Output the [X, Y] coordinate of the center of the cell containing the given text.  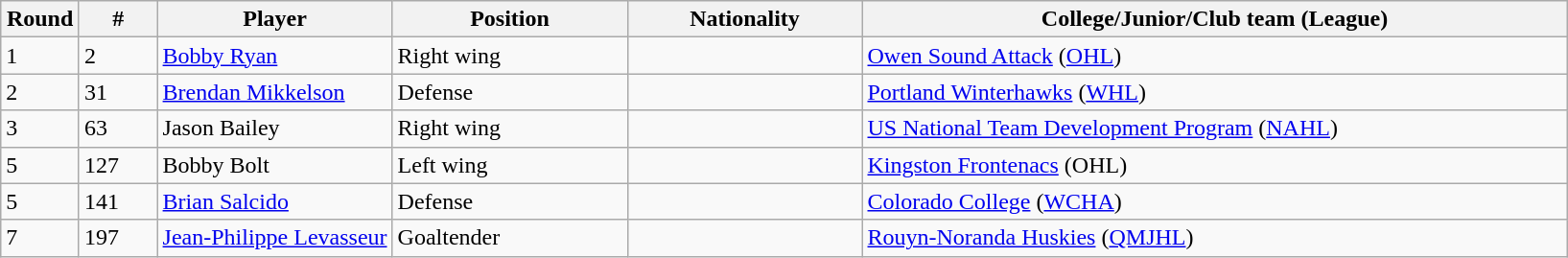
1 [40, 56]
College/Junior/Club team (League) [1214, 19]
141 [118, 201]
Brian Salcido [274, 201]
Player [274, 19]
63 [118, 129]
Brendan Mikkelson [274, 92]
US National Team Development Program (NAHL) [1214, 129]
Goaltender [510, 238]
Rouyn-Noranda Huskies (QMJHL) [1214, 238]
Colorado College (WCHA) [1214, 201]
Jason Bailey [274, 129]
Position [510, 19]
127 [118, 165]
197 [118, 238]
Portland Winterhawks (WHL) [1214, 92]
31 [118, 92]
3 [40, 129]
Bobby Bolt [274, 165]
Bobby Ryan [274, 56]
7 [40, 238]
Left wing [510, 165]
Jean-Philippe Levasseur [274, 238]
Kingston Frontenacs (OHL) [1214, 165]
Nationality [744, 19]
Round [40, 19]
# [118, 19]
Owen Sound Attack (OHL) [1214, 56]
